Return (X, Y) of the center of cell containing provided text 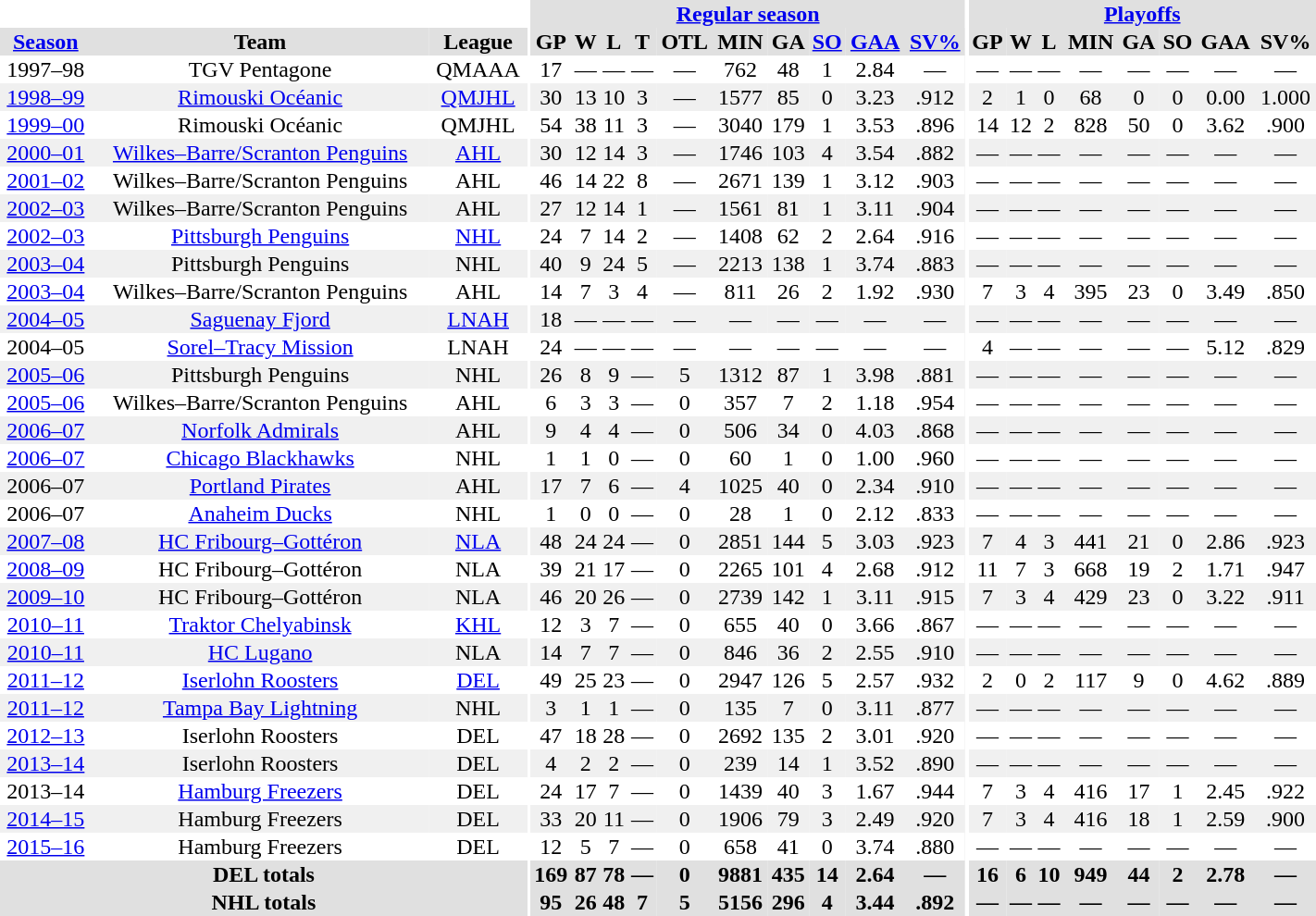
1.18 (875, 402)
3.98 (875, 375)
1999–00 (46, 125)
.892 (935, 902)
2.84 (875, 69)
1.000 (1285, 97)
3.23 (875, 97)
239 (740, 763)
101 (788, 569)
OTL (685, 42)
762 (740, 69)
103 (788, 153)
1577 (740, 97)
Season (46, 42)
828 (1090, 125)
1746 (740, 153)
19 (1138, 569)
1997–98 (46, 69)
2671 (740, 180)
506 (740, 430)
811 (740, 291)
1561 (740, 208)
357 (740, 402)
.916 (935, 236)
13 (585, 97)
.833 (935, 514)
.881 (935, 375)
2.78 (1225, 874)
2265 (740, 569)
.930 (935, 291)
Portland Pirates (261, 486)
Anaheim Ducks (261, 514)
1312 (740, 375)
68 (1090, 97)
138 (788, 264)
.903 (935, 180)
Chicago Blackhawks (261, 458)
2.57 (875, 680)
95 (551, 902)
Tampa Bay Lightning (261, 708)
1025 (740, 486)
9881 (740, 874)
16 (987, 874)
655 (740, 625)
1.92 (875, 291)
395 (1090, 291)
.880 (935, 847)
3.12 (875, 180)
.867 (935, 625)
3.22 (1225, 597)
1906 (740, 819)
Traktor Chelyabinsk (261, 625)
TGV Pentagone (261, 69)
2008–09 (46, 569)
League (478, 42)
3040 (740, 125)
.944 (935, 791)
2.12 (875, 514)
.960 (935, 458)
78 (615, 874)
1.71 (1225, 569)
60 (740, 458)
1.00 (875, 458)
3.54 (875, 153)
4.03 (875, 430)
.954 (935, 402)
2.45 (1225, 791)
49 (551, 680)
144 (788, 541)
.890 (935, 763)
2.49 (875, 819)
.915 (935, 597)
Regular season (748, 14)
179 (788, 125)
139 (788, 180)
846 (740, 652)
3.66 (875, 625)
2014–15 (46, 819)
2.55 (875, 652)
1.67 (875, 791)
34 (788, 430)
3.01 (875, 736)
441 (1090, 541)
5.12 (1225, 347)
39 (551, 569)
81 (788, 208)
3.53 (875, 125)
117 (1090, 680)
Playoffs (1142, 14)
2692 (740, 736)
Sorel–Tracy Mission (261, 347)
2.68 (875, 569)
Team (261, 42)
3.62 (1225, 125)
2012–13 (46, 736)
5156 (740, 902)
.904 (935, 208)
126 (788, 680)
142 (788, 597)
2739 (740, 597)
0.00 (1225, 97)
.922 (1285, 791)
T (642, 42)
.911 (1285, 597)
4.62 (1225, 680)
.882 (935, 153)
KHL (478, 625)
DEL totals (264, 874)
2009–10 (46, 597)
.829 (1285, 347)
169 (551, 874)
27 (551, 208)
949 (1090, 874)
50 (1138, 125)
54 (551, 125)
.947 (1285, 569)
1998–99 (46, 97)
85 (788, 97)
33 (551, 819)
44 (1138, 874)
36 (788, 652)
435 (788, 874)
2213 (740, 264)
25 (585, 680)
2.86 (1225, 541)
2851 (740, 541)
.850 (1285, 291)
QMAAA (478, 69)
2.34 (875, 486)
.889 (1285, 680)
1408 (740, 236)
2.59 (1225, 819)
2947 (740, 680)
.877 (935, 708)
.883 (935, 264)
3.03 (875, 541)
NHL totals (264, 902)
296 (788, 902)
2000–01 (46, 153)
41 (788, 847)
3.49 (1225, 291)
2001–02 (46, 180)
22 (615, 180)
658 (740, 847)
62 (788, 236)
Norfolk Admirals (261, 430)
2007–08 (46, 541)
79 (788, 819)
2015–16 (46, 847)
1439 (740, 791)
.932 (935, 680)
429 (1090, 597)
.868 (935, 430)
HC Lugano (261, 652)
47 (551, 736)
Saguenay Fjord (261, 319)
3.44 (875, 902)
38 (585, 125)
.896 (935, 125)
668 (1090, 569)
3.52 (875, 763)
